Detect which cell encompasses the target text, then output its (x, y) center coordinate. 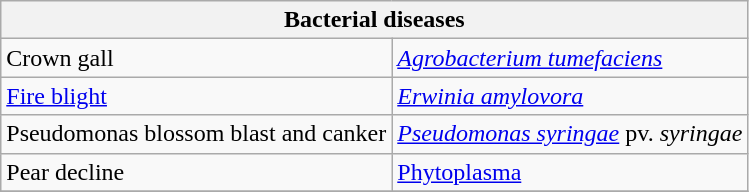
Agrobacterium tumefaciens (570, 58)
Fire blight (196, 96)
Phytoplasma (570, 172)
Erwinia amylovora (570, 96)
Pseudomonas blossom blast and canker (196, 134)
Pseudomonas syringae pv. syringae (570, 134)
Crown gall (196, 58)
Pear decline (196, 172)
Bacterial diseases (374, 20)
